Return the (x, y) coordinate for the center point of the cell that contains the specified text.  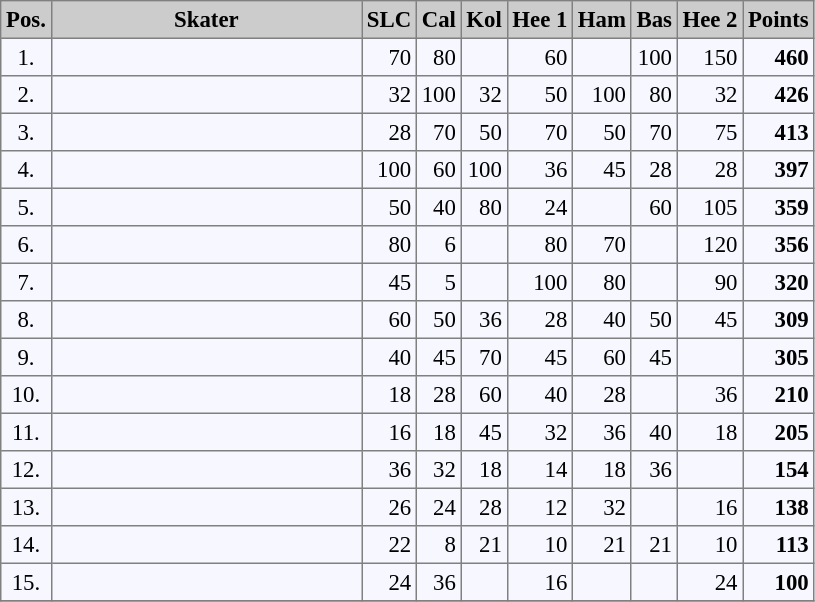
90 (710, 282)
154 (778, 470)
3. (26, 132)
14. (26, 545)
Skater (206, 20)
Cal (438, 20)
150 (710, 57)
Bas (654, 20)
359 (778, 207)
205 (778, 432)
12 (540, 507)
Points (778, 20)
210 (778, 395)
Pos. (26, 20)
305 (778, 357)
309 (778, 320)
1. (26, 57)
105 (710, 207)
113 (778, 545)
426 (778, 95)
11. (26, 432)
SLC (390, 20)
15. (26, 582)
5. (26, 207)
8 (438, 545)
138 (778, 507)
4. (26, 170)
2. (26, 95)
460 (778, 57)
6 (438, 245)
320 (778, 282)
413 (778, 132)
Ham (602, 20)
22 (390, 545)
75 (710, 132)
397 (778, 170)
7. (26, 282)
10. (26, 395)
26 (390, 507)
8. (26, 320)
12. (26, 470)
9. (26, 357)
Hee 1 (540, 20)
5 (438, 282)
6. (26, 245)
Hee 2 (710, 20)
Kol (484, 20)
120 (710, 245)
13. (26, 507)
356 (778, 245)
14 (540, 470)
